Locate the cell with the specified text and output its [x, y] center coordinate. 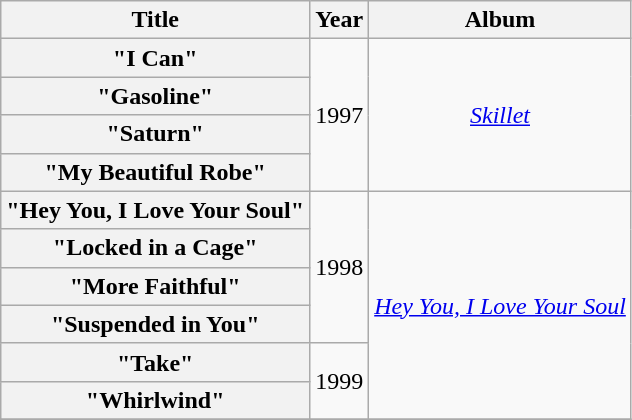
"Saturn" [156, 134]
1999 [340, 381]
"I Can" [156, 58]
Skillet [500, 115]
1998 [340, 267]
"Whirlwind" [156, 400]
Album [500, 20]
Hey You, I Love Your Soul [500, 305]
1997 [340, 115]
"Gasoline" [156, 96]
"My Beautiful Robe" [156, 172]
"Locked in a Cage" [156, 248]
Title [156, 20]
"More Faithful" [156, 286]
"Take" [156, 362]
Year [340, 20]
"Suspended in You" [156, 324]
"Hey You, I Love Your Soul" [156, 210]
